Extract the [x, y] coordinate from the center of the cell holding the provided text.  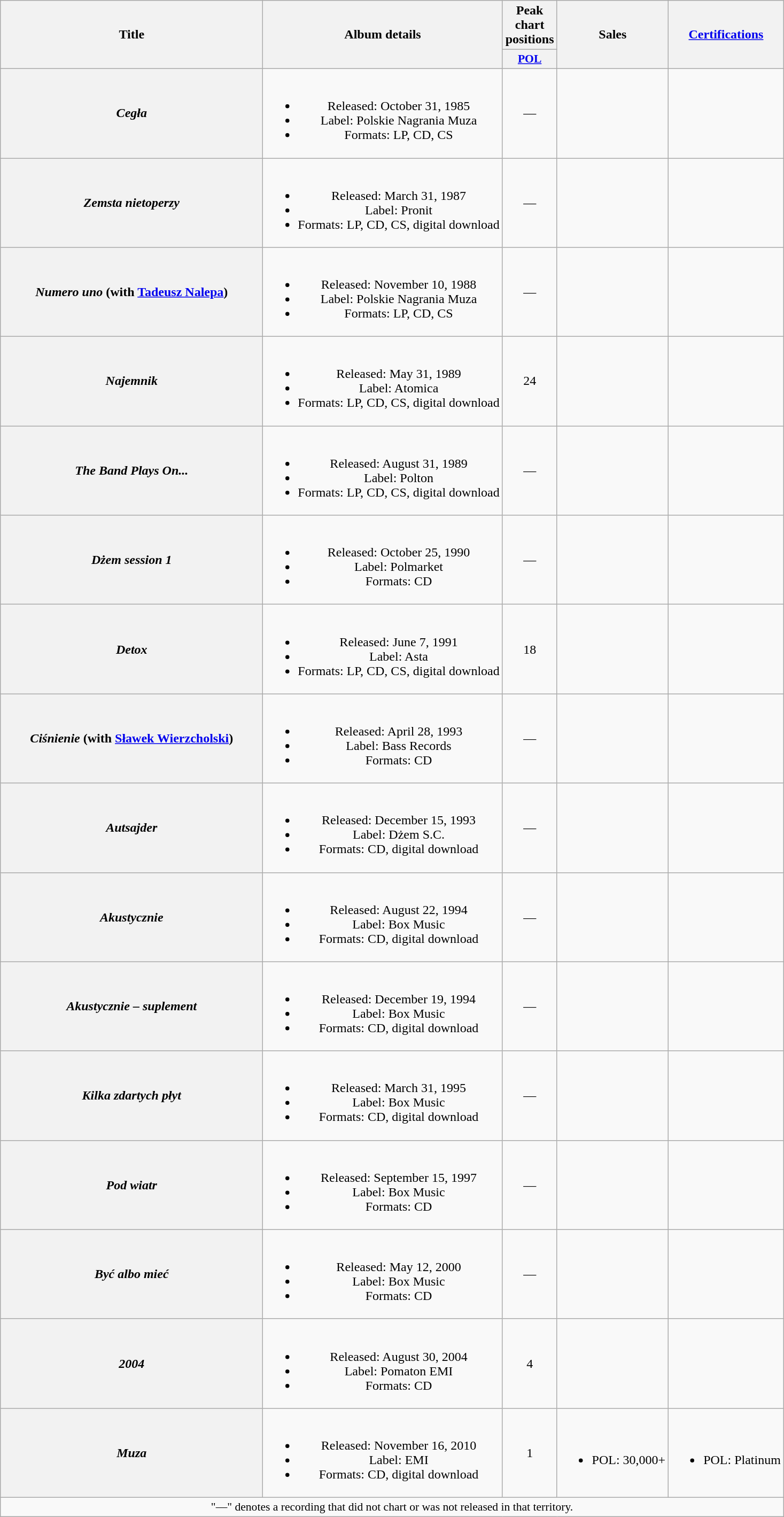
Released: August 31, 1989Label: PoltonFormats: LP, CD, CS, digital download [383, 470]
POL: Platinum [726, 1453]
Released: August 30, 2004Label: Pomaton EMIFormats: CD [383, 1363]
Album details [383, 35]
Zemsta nietoperzy [131, 203]
Released: March 31, 1995Label: Box MusicFormats: CD, digital download [383, 1096]
Sales [612, 35]
Cegła [131, 113]
Title [131, 35]
POL: 30,000+ [612, 1453]
Muza [131, 1453]
Released: December 15, 1993Label: Dżem S.C.Formats: CD, digital download [383, 827]
18 [530, 649]
Certifications [726, 35]
Released: March 31, 1987Label: PronitFormats: LP, CD, CS, digital download [383, 203]
Released: September 15, 1997Label: Box MusicFormats: CD [383, 1185]
Released: May 12, 2000Label: Box MusicFormats: CD [383, 1274]
Detox [131, 649]
Akustycznie – suplement [131, 1006]
Najemnik [131, 382]
Released: October 25, 1990Label: PolmarketFormats: CD [383, 560]
Kilka zdartych płyt [131, 1096]
Released: November 16, 2010Label: EMIFormats: CD, digital download [383, 1453]
Released: December 19, 1994Label: Box MusicFormats: CD, digital download [383, 1006]
The Band Plays On... [131, 470]
Released: August 22, 1994Label: Box MusicFormats: CD, digital download [383, 917]
24 [530, 382]
1 [530, 1453]
Pod wiatr [131, 1185]
Akustycznie [131, 917]
2004 [131, 1363]
"—" denotes a recording that did not chart or was not released in that territory. [392, 1507]
Autsajder [131, 827]
Released: November 10, 1988Label: Polskie Nagrania MuzaFormats: LP, CD, CS [383, 292]
Released: April 28, 1993Label: Bass RecordsFormats: CD [383, 739]
Released: October 31, 1985Label: Polskie Nagrania MuzaFormats: LP, CD, CS [383, 113]
Numero uno (with Tadeusz Nalepa) [131, 292]
POL [530, 59]
Dżem session 1 [131, 560]
Być albo mieć [131, 1274]
4 [530, 1363]
Ciśnienie (with Sławek Wierzcholski) [131, 739]
Released: June 7, 1991Label: AstaFormats: LP, CD, CS, digital download [383, 649]
Peak chart positions [530, 25]
Released: May 31, 1989Label: AtomicaFormats: LP, CD, CS, digital download [383, 382]
